Extract the [x, y] coordinate from the center of the cell holding the provided text.  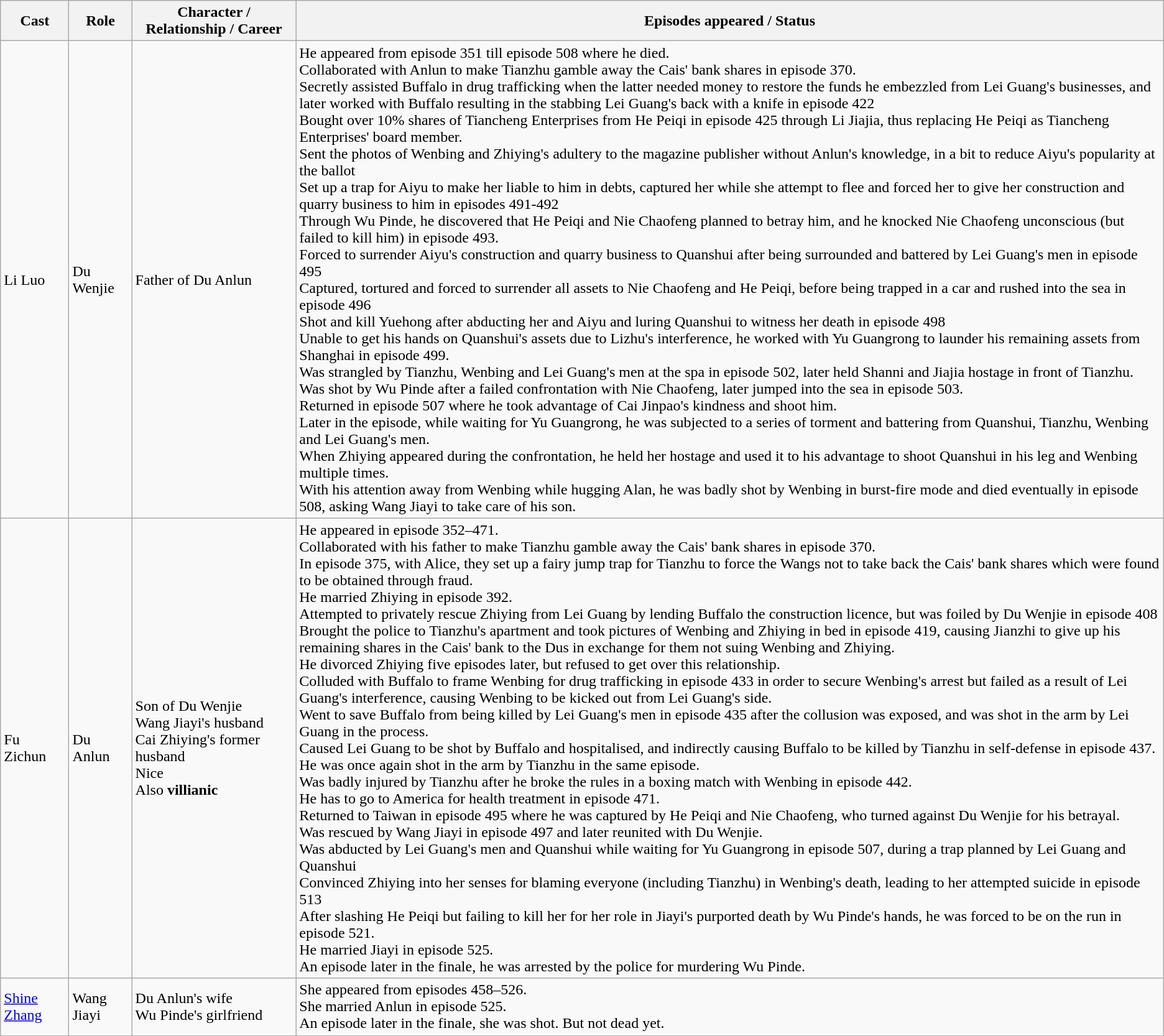
Father of Du Anlun [214, 280]
Fu Zichun [35, 748]
Shine Zhang [35, 1007]
Du Wenjie [101, 280]
Cast [35, 21]
Episodes appeared / Status [730, 21]
Wang Jiayi [101, 1007]
Du Anlun's wife Wu Pinde's girlfriend [214, 1007]
Role [101, 21]
Son of Du Wenjie Wang Jiayi's husband Cai Zhiying's former husband Nice Also villianic [214, 748]
Du Anlun [101, 748]
She appeared from episodes 458–526. She married Anlun in episode 525. An episode later in the finale, she was shot. But not dead yet. [730, 1007]
Character / Relationship / Career [214, 21]
Li Luo [35, 280]
